Determine the (x, y) coordinate at the center of the cell enclosing the given text.  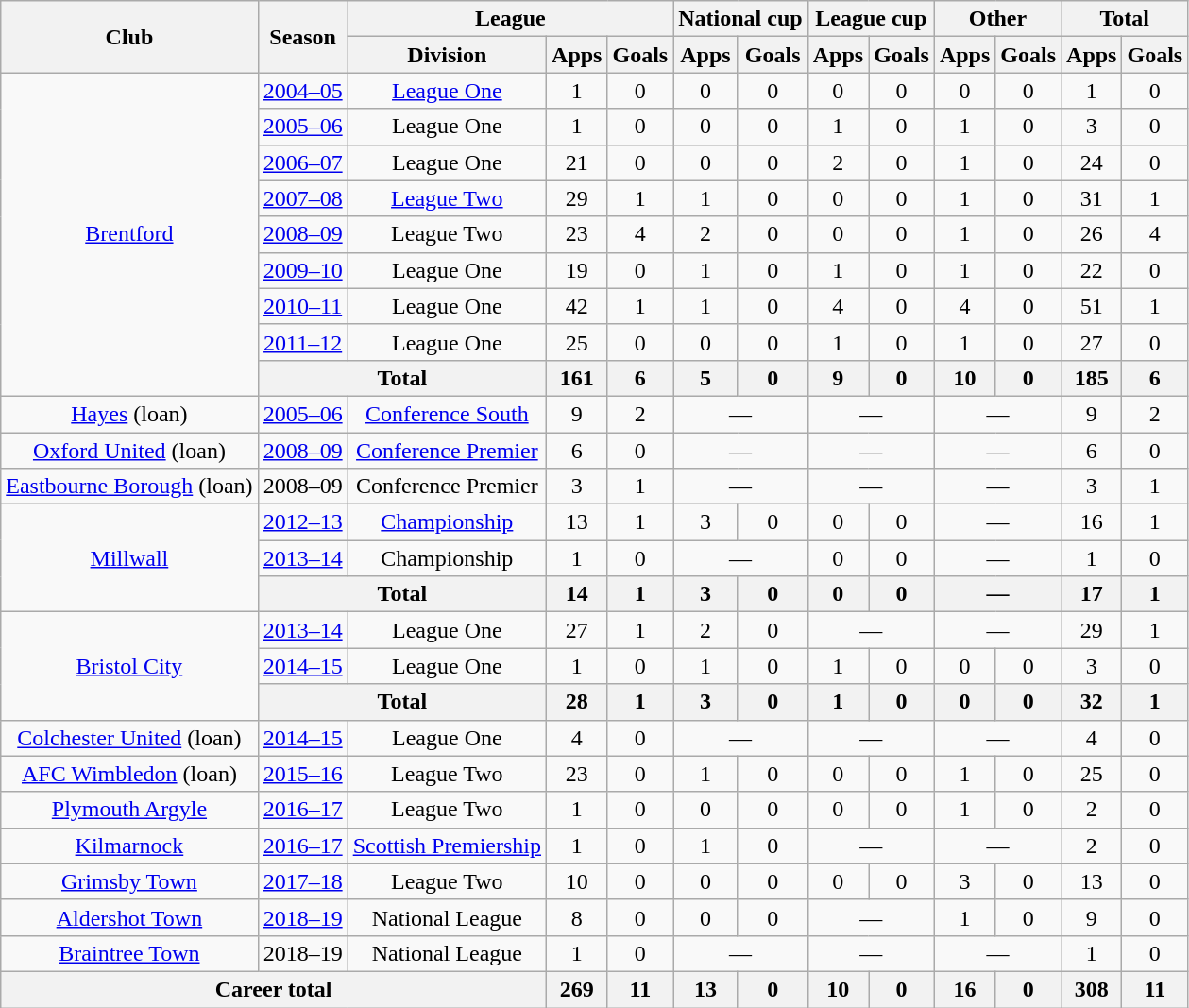
32 (1092, 702)
Oxford United (loan) (129, 451)
24 (1092, 162)
2012–13 (302, 522)
2009–10 (302, 270)
21 (577, 162)
42 (577, 306)
Season (302, 37)
Colchester United (loan) (129, 738)
League cup (871, 19)
League (510, 19)
26 (1092, 234)
185 (1092, 378)
Club (129, 37)
2007–08 (302, 198)
161 (577, 378)
28 (577, 702)
269 (577, 989)
Bristol City (129, 666)
2017–18 (302, 881)
8 (577, 917)
Scottish Premiership (447, 846)
Career total (274, 989)
Kilmarnock (129, 846)
AFC Wimbledon (loan) (129, 774)
2004–05 (302, 91)
2010–11 (302, 306)
2006–07 (302, 162)
Grimsby Town (129, 881)
Plymouth Argyle (129, 810)
Aldershot Town (129, 917)
2015–16 (302, 774)
Brentford (129, 234)
51 (1092, 306)
5 (705, 378)
Eastbourne Borough (loan) (129, 487)
19 (577, 270)
National cup (740, 19)
Hayes (loan) (129, 414)
2011–12 (302, 342)
Other (997, 19)
17 (1092, 594)
31 (1092, 198)
Division (447, 55)
308 (1092, 989)
Conference South (447, 414)
22 (1092, 270)
Millwall (129, 558)
14 (577, 594)
Braintree Town (129, 953)
